Capture the cell that displays the provided text and extract its (x, y) central coordinate. 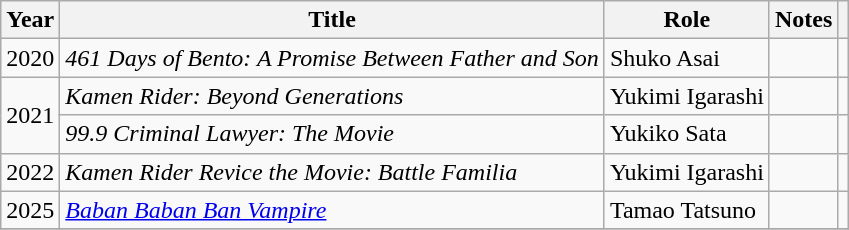
2020 (30, 58)
Year (30, 20)
99.9 Criminal Lawyer: The Movie (332, 134)
Yukiko Sata (686, 134)
Shuko Asai (686, 58)
Title (332, 20)
2022 (30, 172)
Baban Baban Ban Vampire (332, 210)
Kamen Rider: Beyond Generations (332, 96)
2021 (30, 115)
461 Days of Bento: A Promise Between Father and Son (332, 58)
Role (686, 20)
Tamao Tatsuno (686, 210)
2025 (30, 210)
Kamen Rider Revice the Movie: Battle Familia (332, 172)
Notes (803, 20)
